Provide the [x, y] coordinate of the cell's center where the given text is located.  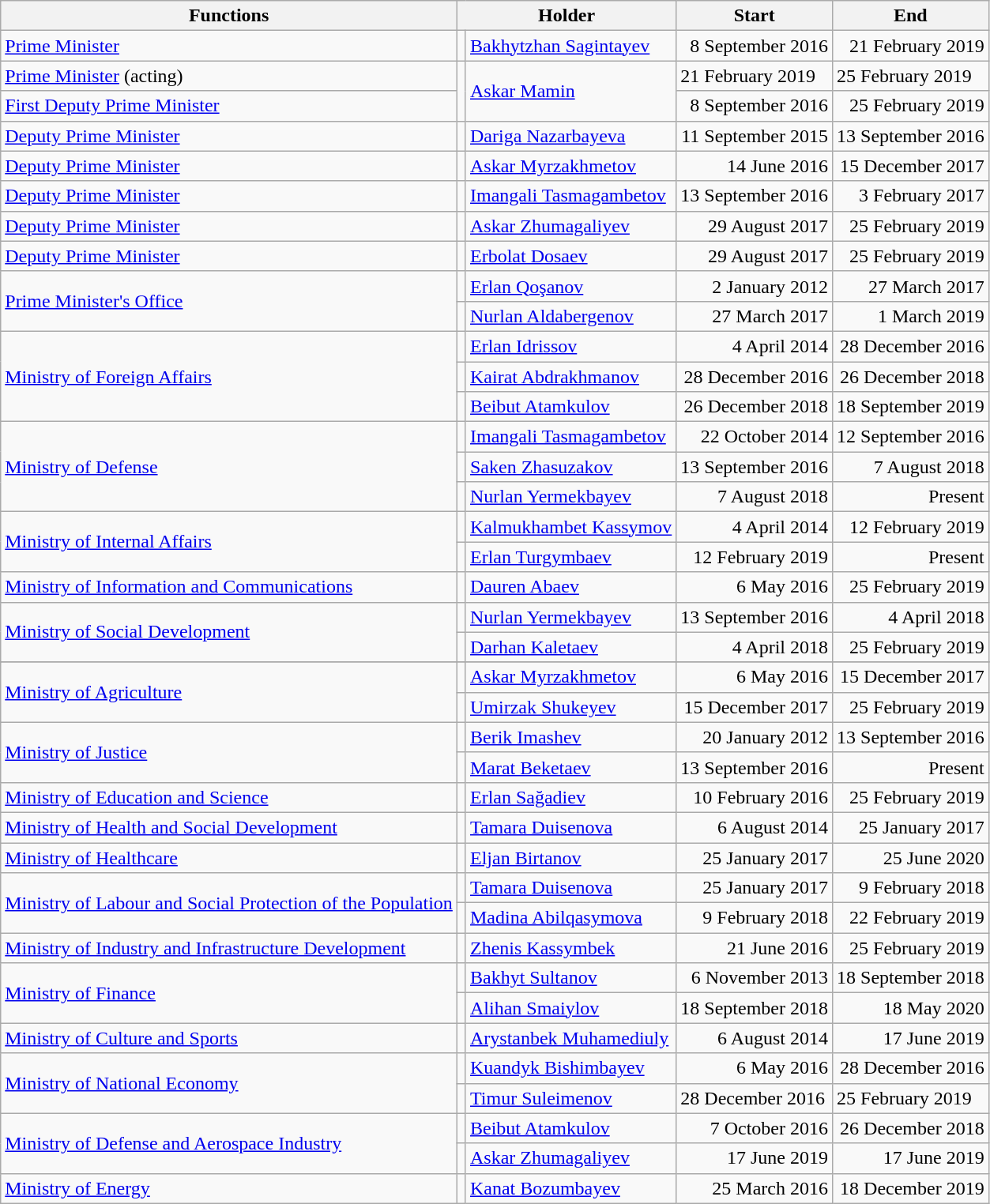
Erlan Sağadiev [570, 797]
11 September 2015 [755, 136]
Madina Abilqasymova [570, 918]
18 December 2019 [911, 1188]
Holder [566, 16]
Erlan Idrissov [570, 346]
Askar Mamin [570, 91]
Dauren Abaev [570, 587]
Kairat Abdrakhmanov [570, 377]
Ministry of Healthcare [229, 857]
18 May 2020 [911, 1008]
Ministry of Agriculture [229, 692]
Ministry of Labour and Social Protection of the Population [229, 903]
Kanat Bozumbayev [570, 1188]
Ministry of Health and Social Development [229, 827]
Ministry of Energy [229, 1188]
Kuandyk Bishimbayev [570, 1068]
21 June 2016 [755, 948]
Ministry of Internal Affairs [229, 542]
Ministry of Finance [229, 993]
2 January 2012 [755, 286]
Saken Zhasuzakov [570, 467]
Functions [229, 16]
Ministry of Defense [229, 467]
Ministry of Defense and Aerospace Industry [229, 1143]
20 January 2012 [755, 737]
25 June 2020 [911, 857]
Eljan Birtanov [570, 857]
22 October 2014 [755, 437]
Ministry of Foreign Affairs [229, 376]
12 September 2016 [911, 437]
3 February 2017 [911, 196]
1 March 2019 [911, 316]
25 March 2016 [755, 1188]
Alihan Smaiylov [570, 1008]
14 June 2016 [755, 166]
Darhan Kaletaev [570, 647]
Erbolat Dosaev [570, 256]
Kalmukhambet Kassymov [570, 527]
Timur Suleimenov [570, 1098]
Berik Imashev [570, 737]
First Deputy Prime Minister [229, 106]
7 October 2016 [755, 1128]
Bakhytzhan Sagintayev [570, 46]
18 September 2019 [911, 407]
Prime Minister [229, 46]
Ministry of Social Development [229, 632]
Nurlan Aldabergenov [570, 316]
Ministry of Industry and Infrastructure Development [229, 948]
6 November 2013 [755, 978]
Ministry of National Economy [229, 1083]
Erlan Qoşanov [570, 286]
Ministry of Information and Communications [229, 587]
Ministry of Justice [229, 752]
Umirzak Shukeyev [570, 707]
Bakhyt Sultanov [570, 978]
Prime Minister's Office [229, 301]
10 February 2016 [755, 797]
Prime Minister (acting) [229, 76]
Ministry of Education and Science [229, 797]
Dariga Nazarbayeva [570, 136]
Arystanbek Muhamediuly [570, 1038]
Zhenis Kassymbek [570, 948]
Marat Beketaev [570, 767]
End [911, 16]
Erlan Turgymbaev [570, 557]
Ministry of Culture and Sports [229, 1038]
22 February 2019 [911, 918]
Start [755, 16]
